Output the (x, y) coordinate of the center of the cell containing the given text.  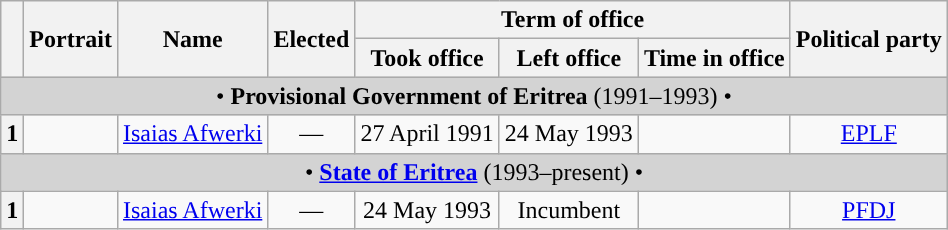
Time in office (714, 58)
Portrait (71, 39)
PFDJ (868, 210)
• Provisional Government of Eritrea (1991–1993) • (474, 96)
EPLF (868, 134)
Took office (427, 58)
Term of office (572, 20)
Name (192, 39)
27 April 1991 (427, 134)
Left office (568, 58)
Political party (868, 39)
Incumbent (568, 210)
• State of Eritrea (1993–present) • (474, 172)
Elected (312, 39)
